Pinpoint the cell where the given text exists, returning its [X, Y] midpoint coordinate. 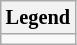
Legend [38, 17]
